Return [x, y] of the center of cell containing provided text 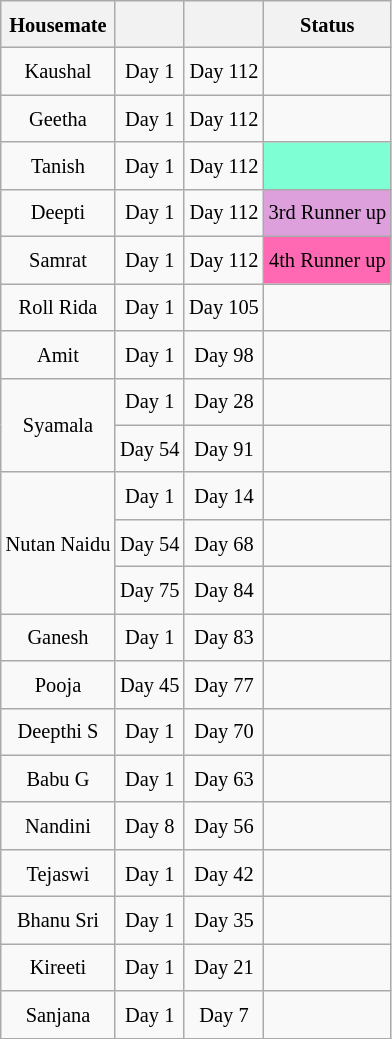
Sanjana [58, 1014]
Deepthi S [58, 732]
Housemate [58, 24]
Day 63 [224, 778]
Day 45 [150, 684]
Day 21 [224, 966]
Day 70 [224, 732]
Day 56 [224, 826]
Day 8 [150, 826]
Day 77 [224, 684]
Day 35 [224, 920]
Roll Rida [58, 306]
Day 68 [224, 542]
Tanish [58, 166]
Samrat [58, 260]
Amit [58, 354]
Day 42 [224, 872]
Day 75 [150, 590]
Babu G [58, 778]
Syamala [58, 425]
Bhanu Sri [58, 920]
4th Runner up [328, 260]
Kaushal [58, 72]
Day 14 [224, 496]
Kireeti [58, 966]
Day 84 [224, 590]
Status [328, 24]
Day 98 [224, 354]
Day 7 [224, 1014]
Day 83 [224, 636]
Day 105 [224, 306]
Ganesh [58, 636]
Day 28 [224, 402]
Nandini [58, 826]
3rd Runner up [328, 212]
Day 91 [224, 448]
Tejaswi [58, 872]
Nutan Naidu [58, 542]
Deepti [58, 212]
Geetha [58, 118]
Pooja [58, 684]
